Scan for the cell matching the given text and deliver its (x, y) coordinate at center. 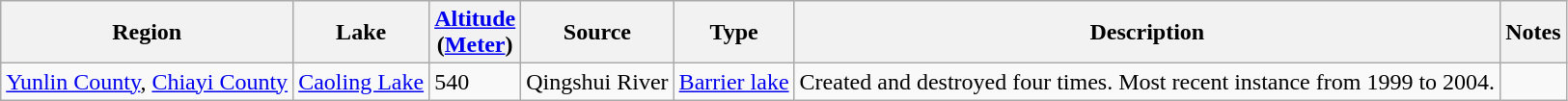
Lake (361, 33)
Source (597, 33)
Description (1147, 33)
Barrier lake (733, 82)
Qingshui River (597, 82)
540 (475, 82)
Created and destroyed four times. Most recent instance from 1999 to 2004. (1147, 82)
Region (147, 33)
Yunlin County, Chiayi County (147, 82)
Caoling Lake (361, 82)
Altitude(Meter) (475, 33)
Type (733, 33)
Notes (1533, 33)
